Extract the (X, Y) coordinate from the center of the cell holding the provided text.  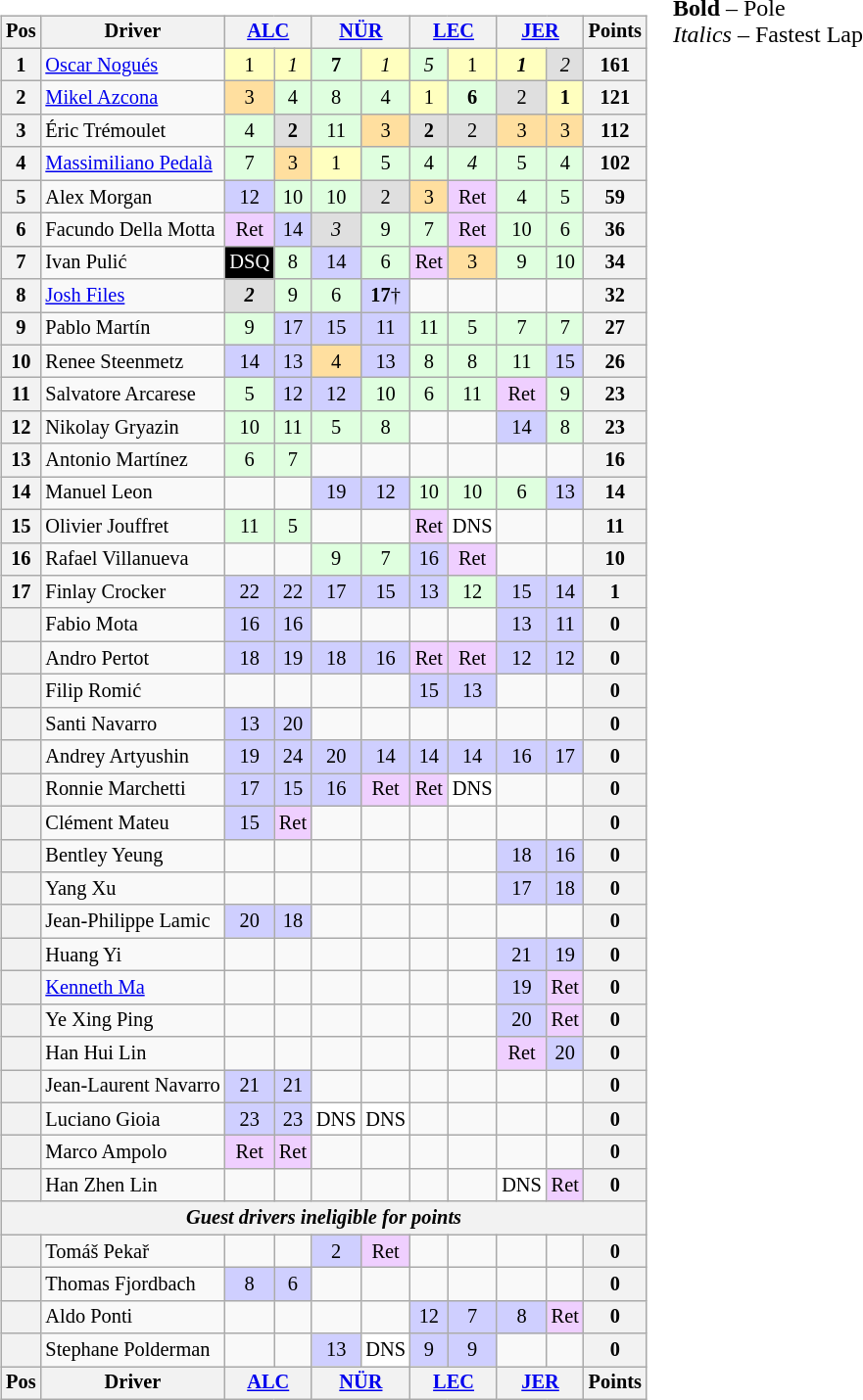
121 (615, 98)
Renee Steenmetz (132, 361)
Alex Morgan (132, 197)
Thomas Fjordbach (132, 1284)
Massimiliano Pedalà (132, 163)
Yang Xu (132, 889)
Bentley Yeung (132, 856)
26 (615, 361)
Kenneth Ma (132, 988)
Andro Pertot (132, 658)
Ye Xing Ping (132, 1020)
Josh Files (132, 296)
DSQ (249, 262)
Nikolay Gryazin (132, 428)
Rafael Villanueva (132, 559)
102 (615, 163)
Pablo Martín (132, 329)
Santi Navarro (132, 723)
Finlay Crocker (132, 592)
Clément Mateu (132, 822)
Oscar Nogués (132, 65)
Stephane Polderman (132, 1350)
Huang Yi (132, 955)
34 (615, 262)
Luciano Gioia (132, 1119)
24 (293, 757)
Manuel Leon (132, 493)
Jean-Philippe Lamic (132, 921)
Mikel Azcona (132, 98)
36 (615, 230)
Tomáš Pekař (132, 1251)
Facundo Della Motta (132, 230)
Ivan Pulić (132, 262)
Antonio Martínez (132, 460)
112 (615, 131)
Fabio Mota (132, 625)
27 (615, 329)
Guest drivers ineligible for points (323, 1218)
Aldo Ponti (132, 1317)
Ronnie Marchetti (132, 790)
Marco Ampolo (132, 1152)
161 (615, 65)
Andrey Artyushin (132, 757)
Filip Romić (132, 691)
Han Zhen Lin (132, 1186)
Salvatore Arcarese (132, 395)
59 (615, 197)
Jean-Laurent Navarro (132, 1087)
32 (615, 296)
Olivier Jouffret (132, 526)
17† (385, 296)
Éric Trémoulet (132, 131)
Han Hui Lin (132, 1053)
